Identify which cell holds the provided text, then report its (X, Y) central coordinate. 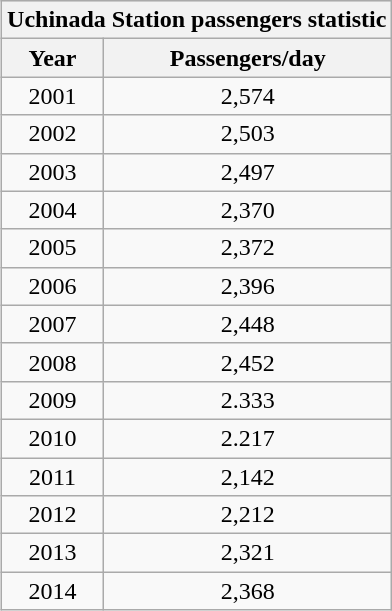
2011 (53, 477)
2,448 (247, 324)
2,503 (247, 134)
2,368 (247, 591)
2004 (53, 210)
2003 (53, 172)
2006 (53, 286)
2,370 (247, 210)
2008 (53, 362)
2001 (53, 96)
2,396 (247, 286)
2014 (53, 591)
2,212 (247, 515)
2012 (53, 515)
2005 (53, 248)
Year (53, 58)
2007 (53, 324)
2,497 (247, 172)
2,321 (247, 553)
Passengers/day (247, 58)
Uchinada Station passengers statistic (197, 20)
2009 (53, 400)
2.333 (247, 400)
2,372 (247, 248)
2013 (53, 553)
2010 (53, 438)
2,142 (247, 477)
2,452 (247, 362)
2.217 (247, 438)
2002 (53, 134)
2,574 (247, 96)
